Pinpoint the cell where the given text exists, returning its (X, Y) midpoint coordinate. 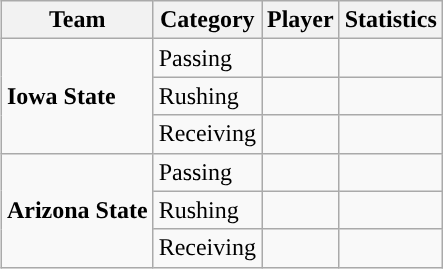
Iowa State (77, 96)
Player (301, 20)
Statistics (390, 20)
Category (207, 20)
Team (77, 20)
Arizona State (77, 210)
